Pinpoint the cell where the given text exists, returning its (x, y) midpoint coordinate. 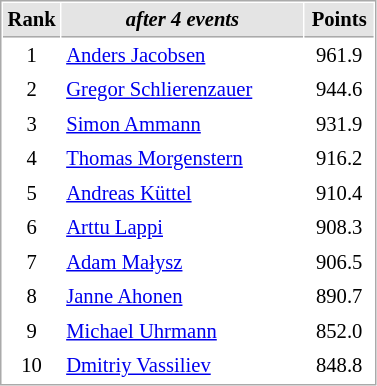
Simon Ammann (183, 124)
10 (32, 366)
Anders Jacobsen (183, 56)
Gregor Schlierenzauer (183, 90)
Dmitriy Vassiliev (183, 366)
908.3 (340, 228)
Points (340, 20)
931.9 (340, 124)
Adam Małysz (183, 262)
848.8 (340, 366)
8 (32, 296)
890.7 (340, 296)
Rank (32, 20)
after 4 events (183, 20)
5 (32, 194)
Andreas Küttel (183, 194)
4 (32, 158)
3 (32, 124)
910.4 (340, 194)
961.9 (340, 56)
Thomas Morgenstern (183, 158)
944.6 (340, 90)
2 (32, 90)
Arttu Lappi (183, 228)
916.2 (340, 158)
906.5 (340, 262)
852.0 (340, 332)
Janne Ahonen (183, 296)
Michael Uhrmann (183, 332)
1 (32, 56)
7 (32, 262)
6 (32, 228)
9 (32, 332)
